Pinpoint the cell where the given text exists, returning its [X, Y] midpoint coordinate. 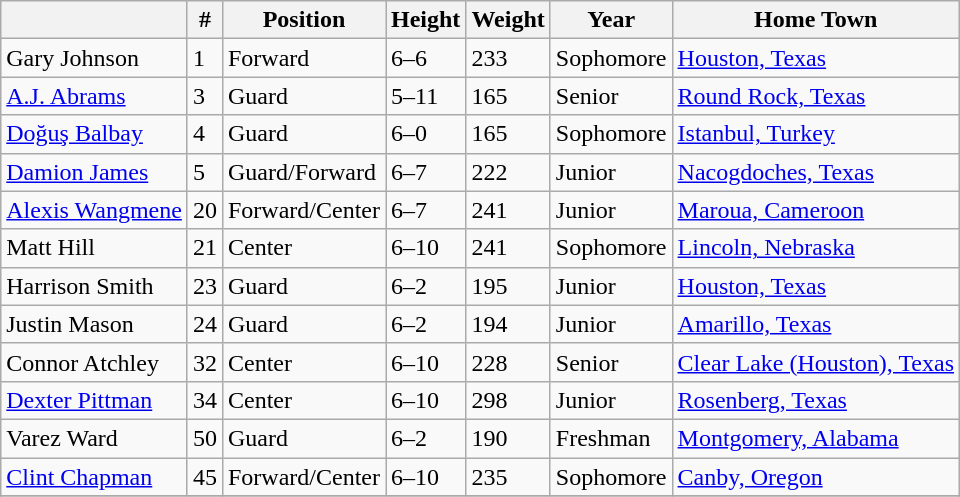
6–0 [426, 134]
Lincoln, Nebraska [816, 248]
21 [204, 248]
24 [204, 324]
Canby, Oregon [816, 477]
222 [508, 172]
228 [508, 362]
5 [204, 172]
298 [508, 400]
Rosenberg, Texas [816, 400]
233 [508, 58]
50 [204, 438]
Clint Chapman [94, 477]
Harrison Smith [94, 286]
Justin Mason [94, 324]
3 [204, 96]
6–6 [426, 58]
Gary Johnson [94, 58]
Guard/Forward [304, 172]
4 [204, 134]
Doğuş Balbay [94, 134]
Dexter Pittman [94, 400]
Clear Lake (Houston), Texas [816, 362]
A.J. Abrams [94, 96]
1 [204, 58]
32 [204, 362]
23 [204, 286]
Home Town [816, 20]
34 [204, 400]
5–11 [426, 96]
Alexis Wangmene [94, 210]
# [204, 20]
235 [508, 477]
Damion James [94, 172]
Varez Ward [94, 438]
Forward [304, 58]
Height [426, 20]
Freshman [611, 438]
Year [611, 20]
Istanbul, Turkey [816, 134]
Round Rock, Texas [816, 96]
Weight [508, 20]
Amarillo, Texas [816, 324]
Nacogdoches, Texas [816, 172]
45 [204, 477]
194 [508, 324]
Montgomery, Alabama [816, 438]
Connor Atchley [94, 362]
20 [204, 210]
195 [508, 286]
190 [508, 438]
Maroua, Cameroon [816, 210]
Position [304, 20]
Matt Hill [94, 248]
